Search for the cell housing the specified text and yield its (X, Y) center coordinate. 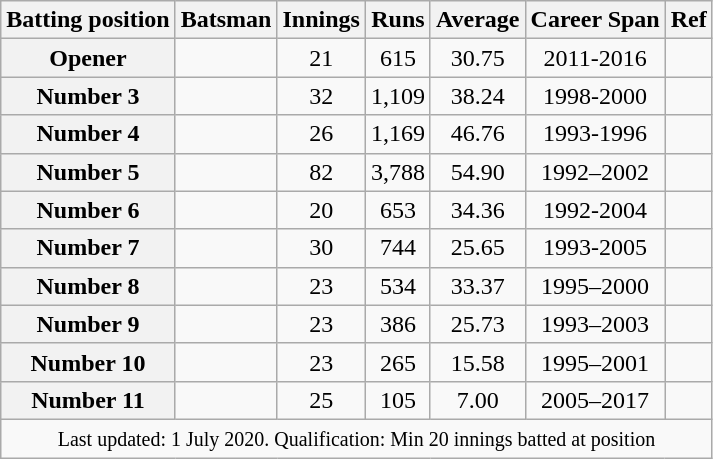
26 (321, 134)
1993–2003 (595, 324)
1992–2002 (595, 172)
744 (398, 248)
Number 4 (88, 134)
Batting position (88, 20)
32 (321, 96)
25 (321, 400)
386 (398, 324)
1,109 (398, 96)
1998-2000 (595, 96)
Number 5 (88, 172)
15.58 (478, 362)
653 (398, 210)
Number 8 (88, 286)
21 (321, 58)
Last updated: 1 July 2020. Qualification: Min 20 innings batted at position (357, 438)
38.24 (478, 96)
1993-1996 (595, 134)
34.36 (478, 210)
25.73 (478, 324)
46.76 (478, 134)
1993-2005 (595, 248)
1992-2004 (595, 210)
2011-2016 (595, 58)
30.75 (478, 58)
Career Span (595, 20)
3,788 (398, 172)
Number 10 (88, 362)
105 (398, 400)
25.65 (478, 248)
Number 9 (88, 324)
1,169 (398, 134)
20 (321, 210)
82 (321, 172)
Ref (688, 20)
534 (398, 286)
Average (478, 20)
7.00 (478, 400)
30 (321, 248)
Batsman (226, 20)
1995–2000 (595, 286)
1995–2001 (595, 362)
Number 3 (88, 96)
Runs (398, 20)
615 (398, 58)
54.90 (478, 172)
Innings (321, 20)
Number 11 (88, 400)
2005–2017 (595, 400)
Number 6 (88, 210)
Number 7 (88, 248)
33.37 (478, 286)
Opener (88, 58)
265 (398, 362)
